Pinpoint the cell where the given text exists, returning its (X, Y) midpoint coordinate. 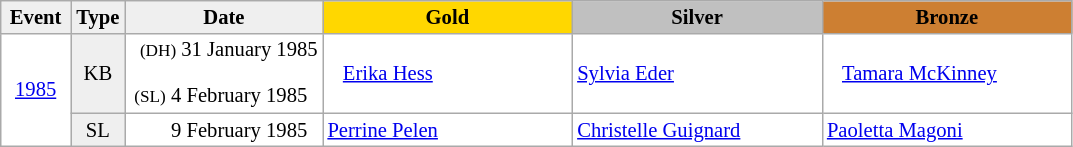
KB (98, 73)
Event (36, 16)
1985 (36, 89)
Silver (697, 16)
9 February 1985 (224, 129)
Erika Hess (447, 73)
Paoletta Magoni (947, 129)
Type (98, 16)
Gold (447, 16)
Christelle Guignard (697, 129)
Date (224, 16)
(DH) 31 January 1985 (SL) 4 February 1985 (224, 73)
Sylvia Eder (697, 73)
Perrine Pelen (447, 129)
SL (98, 129)
Tamara McKinney (947, 73)
Bronze (947, 16)
